Find where the given text appears and provide that cell's center as (X, Y) coordinate. 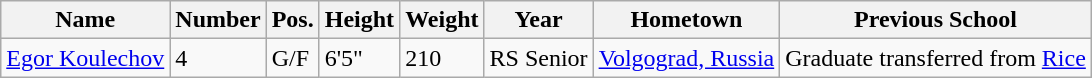
Height (359, 20)
Egor Koulechov (86, 58)
Previous School (936, 20)
210 (442, 58)
Pos. (292, 20)
Name (86, 20)
Graduate transferred from Rice (936, 58)
Volgograd, Russia (686, 58)
Hometown (686, 20)
G/F (292, 58)
RS Senior (538, 58)
Year (538, 20)
6'5" (359, 58)
Weight (442, 20)
4 (218, 58)
Number (218, 20)
